Locate the cell with the specified text and output its (X, Y) center coordinate. 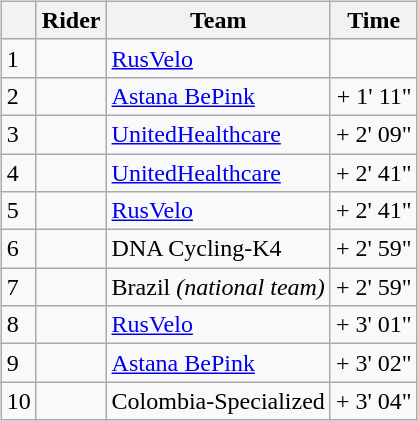
10 (18, 401)
2 (18, 96)
Brazil (national team) (218, 287)
3 (18, 134)
+ 2' 09" (374, 134)
8 (18, 325)
9 (18, 363)
6 (18, 249)
+ 1' 11" (374, 96)
1 (18, 58)
Time (374, 20)
Team (218, 20)
Colombia-Specialized (218, 401)
7 (18, 287)
+ 3' 04" (374, 401)
DNA Cycling-K4 (218, 249)
+ 3' 02" (374, 363)
4 (18, 173)
5 (18, 211)
Rider (71, 20)
+ 3' 01" (374, 325)
